Determine the [X, Y] coordinate at the center of the cell enclosing the given text.  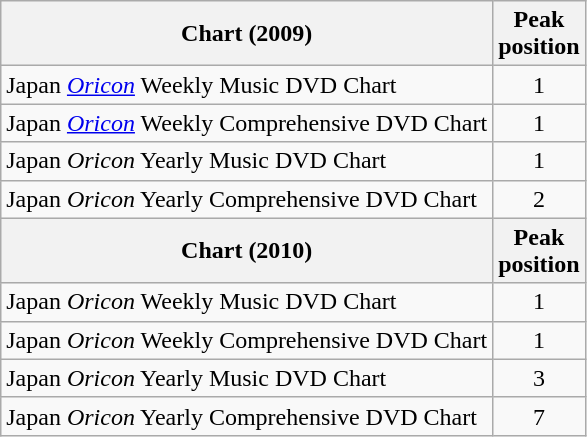
Chart (2009) [247, 34]
3 [539, 378]
Chart (2010) [247, 250]
2 [539, 199]
7 [539, 416]
